For the text-containing cell, return its midpoint in [X, Y] coordinate format. 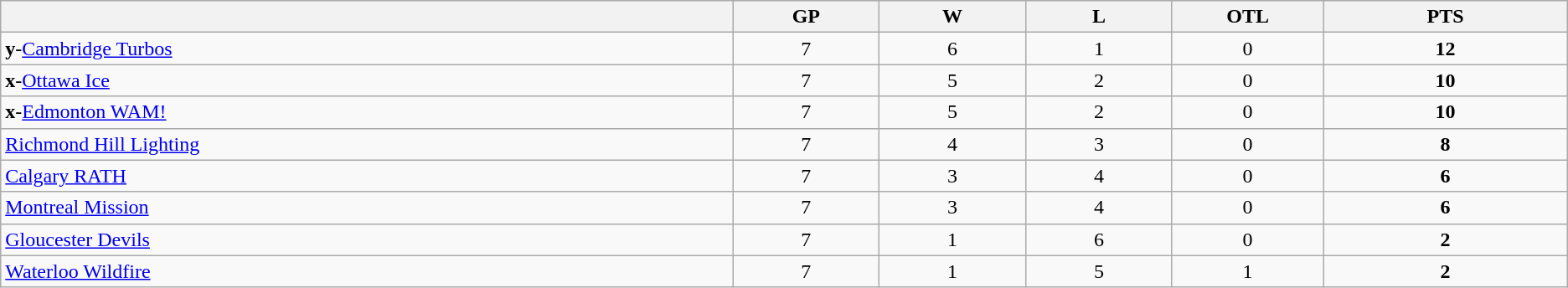
Montreal Mission [367, 208]
W [953, 17]
OTL [1247, 17]
Waterloo Wildfire [367, 271]
Richmond Hill Lighting [367, 144]
GP [806, 17]
x-Ottawa Ice [367, 80]
x-Edmonton WAM! [367, 112]
y-Cambridge Turbos [367, 49]
8 [1446, 144]
Calgary RATH [367, 176]
L [1099, 17]
12 [1446, 49]
Gloucester Devils [367, 239]
PTS [1446, 17]
